Return [X, Y] of the center of cell containing provided text 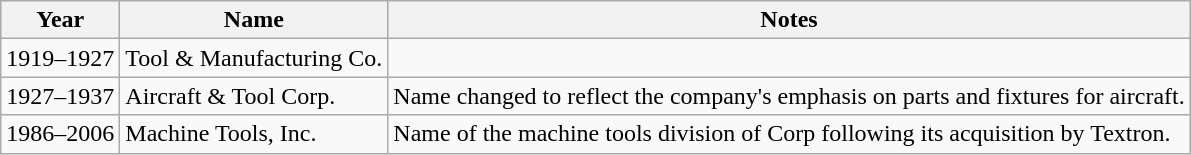
Notes [789, 20]
1927–1937 [60, 96]
Aircraft & Tool Corp. [254, 96]
Name [254, 20]
Name of the machine tools division of Corp following its acquisition by Textron. [789, 134]
1986–2006 [60, 134]
Name changed to reflect the company's emphasis on parts and fixtures for aircraft. [789, 96]
Year [60, 20]
Tool & Manufacturing Co. [254, 58]
Machine Tools, Inc. [254, 134]
1919–1927 [60, 58]
